Extract the [x, y] coordinate from the center of the cell holding the provided text.  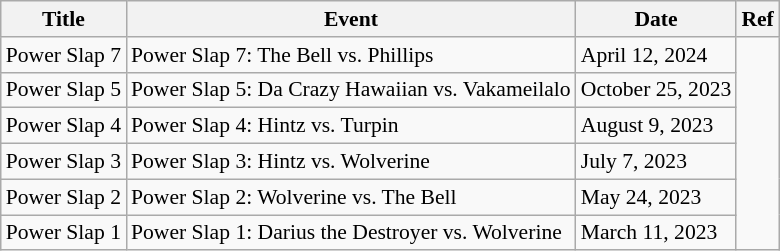
Power Slap 5 [64, 90]
Power Slap 1 [64, 233]
Power Slap 3 [64, 162]
April 12, 2024 [656, 55]
Ref [757, 19]
Power Slap 2: Wolverine vs. The Bell [351, 197]
Power Slap 4 [64, 126]
Power Slap 7 [64, 55]
March 11, 2023 [656, 233]
May 24, 2023 [656, 197]
Power Slap 7: The Bell vs. Phillips [351, 55]
Event [351, 19]
Date [656, 19]
Title [64, 19]
Power Slap 3: Hintz vs. Wolverine [351, 162]
Power Slap 5: Da Crazy Hawaiian vs. Vakameilalo [351, 90]
Power Slap 4: Hintz vs. Turpin [351, 126]
August 9, 2023 [656, 126]
Power Slap 1: Darius the Destroyer vs. Wolverine [351, 233]
October 25, 2023 [656, 90]
July 7, 2023 [656, 162]
Power Slap 2 [64, 197]
